Output the [x, y] coordinate of the center of the cell containing the given text.  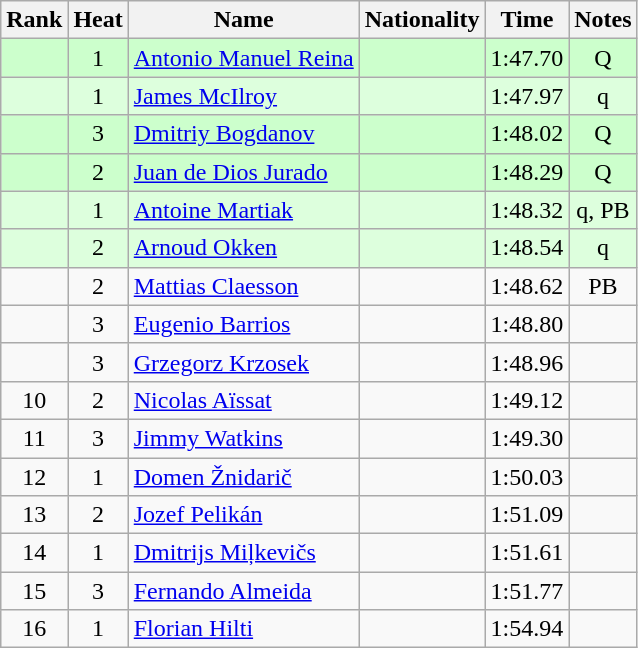
1:51.09 [527, 515]
Florian Hilti [244, 629]
Nationality [422, 20]
1:48.32 [527, 210]
1:47.70 [527, 58]
Grzegorz Krzosek [244, 362]
1:54.94 [527, 629]
Rank [34, 20]
Heat [98, 20]
Dmitriy Bogdanov [244, 134]
Juan de Dios Jurado [244, 172]
10 [34, 400]
14 [34, 553]
1:48.80 [527, 324]
Time [527, 20]
1:48.29 [527, 172]
1:50.03 [527, 477]
PB [603, 286]
q, PB [603, 210]
1:51.61 [527, 553]
Dmitrijs Miļkevičs [244, 553]
Nicolas Aïssat [244, 400]
11 [34, 438]
Mattias Claesson [244, 286]
Domen Žnidarič [244, 477]
Antonio Manuel Reina [244, 58]
1:47.97 [527, 96]
12 [34, 477]
James McIlroy [244, 96]
1:49.30 [527, 438]
Jimmy Watkins [244, 438]
13 [34, 515]
Antoine Martiak [244, 210]
1:49.12 [527, 400]
1:48.54 [527, 248]
1:51.77 [527, 591]
Fernando Almeida [244, 591]
Eugenio Barrios [244, 324]
16 [34, 629]
Arnoud Okken [244, 248]
15 [34, 591]
Name [244, 20]
1:48.96 [527, 362]
Jozef Pelikán [244, 515]
1:48.62 [527, 286]
Notes [603, 20]
1:48.02 [527, 134]
